Return [x, y] of the center of cell containing provided text 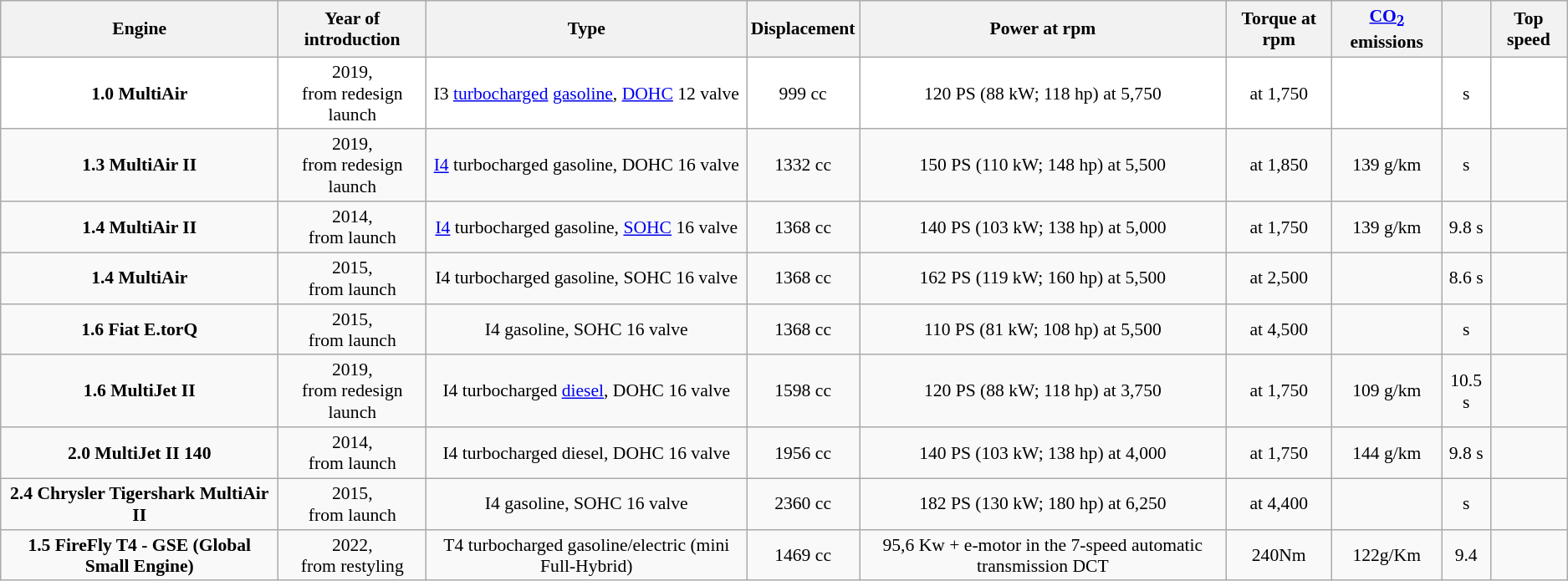
T4 turbocharged gasoline/electric (mini Full-Hybrid) [587, 555]
95,6 Kw + e-motor in the 7-speed automatic transmission DCT [1044, 555]
2360 cc [803, 503]
999 cc [803, 94]
1.3 MultiAir II [140, 166]
9.4 [1466, 555]
Engine [140, 28]
2022,from restyling [353, 555]
162 PS (119 kW; 160 hp) at 5,500 [1044, 278]
110 PS (81 kW; 108 hp) at 5,500 [1044, 329]
1.0 MultiAir [140, 94]
at 4,400 [1279, 503]
150 PS (110 kW; 148 hp) at 5,500 [1044, 166]
at 1,850 [1279, 166]
120 PS (88 kW; 118 hp) at 3,750 [1044, 391]
I4 turbocharged gasoline, DOHC 16 valve [587, 166]
1.4 MultiAir [140, 278]
1469 cc [803, 555]
1.5 FireFly T4 - GSE (Global Small Engine) [140, 555]
182 PS (130 kW; 180 hp) at 6,250 [1044, 503]
120 PS (88 kW; 118 hp) at 5,750 [1044, 94]
140 PS (103 kW; 138 hp) at 5,000 [1044, 227]
10.5 s [1466, 391]
8.6 s [1466, 278]
1332 cc [803, 166]
1956 cc [803, 453]
109 g/km [1387, 391]
at 2,500 [1279, 278]
1.4 MultiAir II [140, 227]
140 PS (103 kW; 138 hp) at 4,000 [1044, 453]
Year of introduction [353, 28]
1.6 MultiJet II [140, 391]
1.6 Fiat E.torQ [140, 329]
Displacement [803, 28]
Top speed [1529, 28]
CO2 emissions [1387, 28]
2.4 Chrysler Tigershark MultiAir II [140, 503]
I3 turbocharged gasoline, DOHC 12 valve [587, 94]
122g/Km [1387, 555]
240Nm [1279, 555]
Power at rpm [1044, 28]
2.0 MultiJet II 140 [140, 453]
1598 cc [803, 391]
Type [587, 28]
at 4,500 [1279, 329]
Torque at rpm [1279, 28]
144 g/km [1387, 453]
